Locate the cell with the specified text and output its (X, Y) center coordinate. 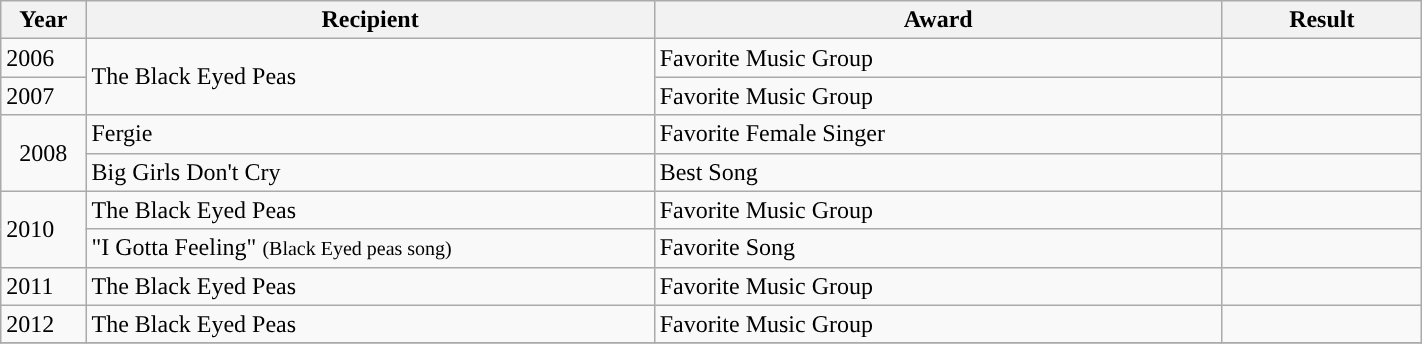
Favorite Song (938, 248)
2012 (44, 324)
Recipient (370, 20)
Fergie (370, 134)
2011 (44, 286)
Award (938, 20)
2007 (44, 96)
2010 (44, 229)
Big Girls Don't Cry (370, 172)
2008 (44, 153)
Best Song (938, 172)
"I Gotta Feeling" (Black Eyed peas song) (370, 248)
Favorite Female Singer (938, 134)
2006 (44, 58)
Result (1322, 20)
Year (44, 20)
